Extract the [X, Y] coordinate from the center of the cell holding the provided text.  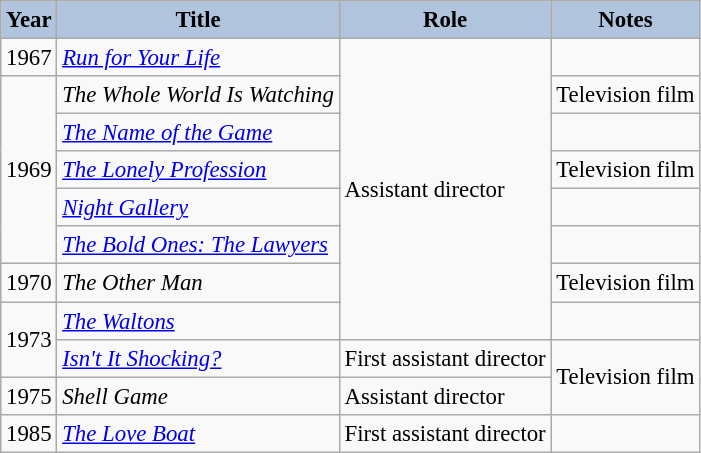
1975 [29, 396]
Run for Your Life [198, 58]
Role [445, 20]
1970 [29, 283]
The Other Man [198, 283]
Year [29, 20]
1985 [29, 433]
The Whole World Is Watching [198, 95]
The Love Boat [198, 433]
1973 [29, 340]
The Name of the Game [198, 133]
The Waltons [198, 321]
The Lonely Profession [198, 170]
Notes [626, 20]
Title [198, 20]
Night Gallery [198, 208]
Isn't It Shocking? [198, 358]
1969 [29, 170]
The Bold Ones: The Lawyers [198, 245]
1967 [29, 58]
Shell Game [198, 396]
